Pinpoint the cell where the given text exists, returning its (x, y) midpoint coordinate. 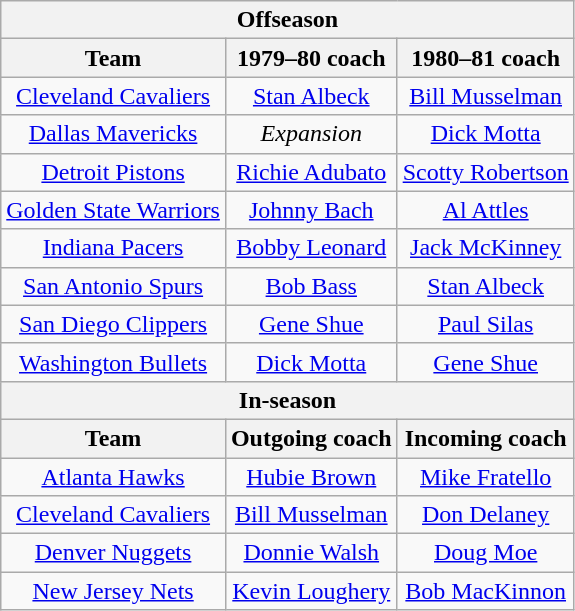
Detroit Pistons (114, 172)
Donnie Walsh (311, 553)
Dallas Mavericks (114, 134)
Mike Fratello (486, 477)
Jack McKinney (486, 248)
Indiana Pacers (114, 248)
1980–81 coach (486, 58)
Denver Nuggets (114, 553)
Bob MacKinnon (486, 591)
Golden State Warriors (114, 210)
Expansion (311, 134)
Atlanta Hawks (114, 477)
Outgoing coach (311, 438)
Incoming coach (486, 438)
Hubie Brown (311, 477)
Johnny Bach (311, 210)
Kevin Loughery (311, 591)
In-season (288, 400)
1979–80 coach (311, 58)
Bob Bass (311, 286)
Don Delaney (486, 515)
Scotty Robertson (486, 172)
Offseason (288, 20)
Washington Bullets (114, 362)
Richie Adubato (311, 172)
New Jersey Nets (114, 591)
San Diego Clippers (114, 324)
San Antonio Spurs (114, 286)
Al Attles (486, 210)
Bobby Leonard (311, 248)
Doug Moe (486, 553)
Paul Silas (486, 324)
